Return the (X, Y) coordinate for the center point of the cell that contains the specified text.  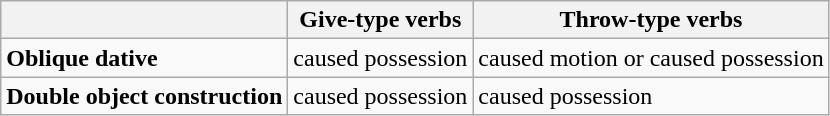
Oblique dative (144, 58)
caused motion or caused possession (651, 58)
Double object construction (144, 96)
Throw-type verbs (651, 20)
Give-type verbs (380, 20)
